Determine the [X, Y] coordinate at the center of the cell enclosing the given text.  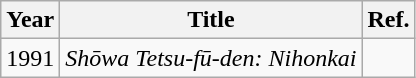
Year [30, 20]
Ref. [388, 20]
Shōwa Tetsu-fū-den: Nihonkai [211, 58]
1991 [30, 58]
Title [211, 20]
